Scan for the cell matching the given text and deliver its (x, y) coordinate at center. 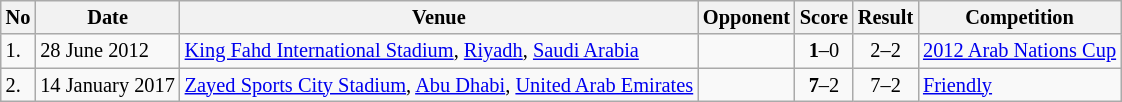
Venue (439, 17)
Competition (1020, 17)
2012 Arab Nations Cup (1020, 51)
28 June 2012 (107, 51)
Date (107, 17)
Result (886, 17)
14 January 2017 (107, 85)
No (18, 17)
1. (18, 51)
2–2 (886, 51)
Opponent (746, 17)
King Fahd International Stadium, Riyadh, Saudi Arabia (439, 51)
Zayed Sports City Stadium, Abu Dhabi, United Arab Emirates (439, 85)
2. (18, 85)
1–0 (824, 51)
Friendly (1020, 85)
Score (824, 17)
